Pinpoint the cell where the given text exists, returning its [X, Y] midpoint coordinate. 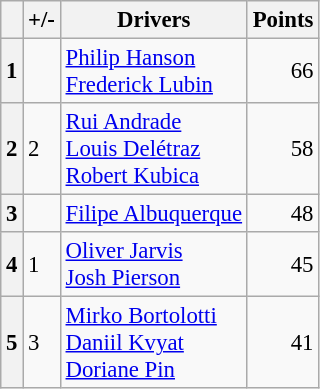
41 [282, 343]
5 [12, 343]
45 [282, 264]
66 [282, 72]
+/- [42, 20]
Points [282, 20]
Drivers [154, 20]
Oliver Jarvis Josh Pierson [154, 264]
Rui Andrade Louis Delétraz Robert Kubica [154, 149]
48 [282, 214]
4 [12, 264]
Mirko Bortolotti Daniil Kvyat Doriane Pin [154, 343]
Filipe Albuquerque [154, 214]
58 [282, 149]
Philip Hanson Frederick Lubin [154, 72]
